Determine the (x, y) coordinate at the center of the cell enclosing the given text.  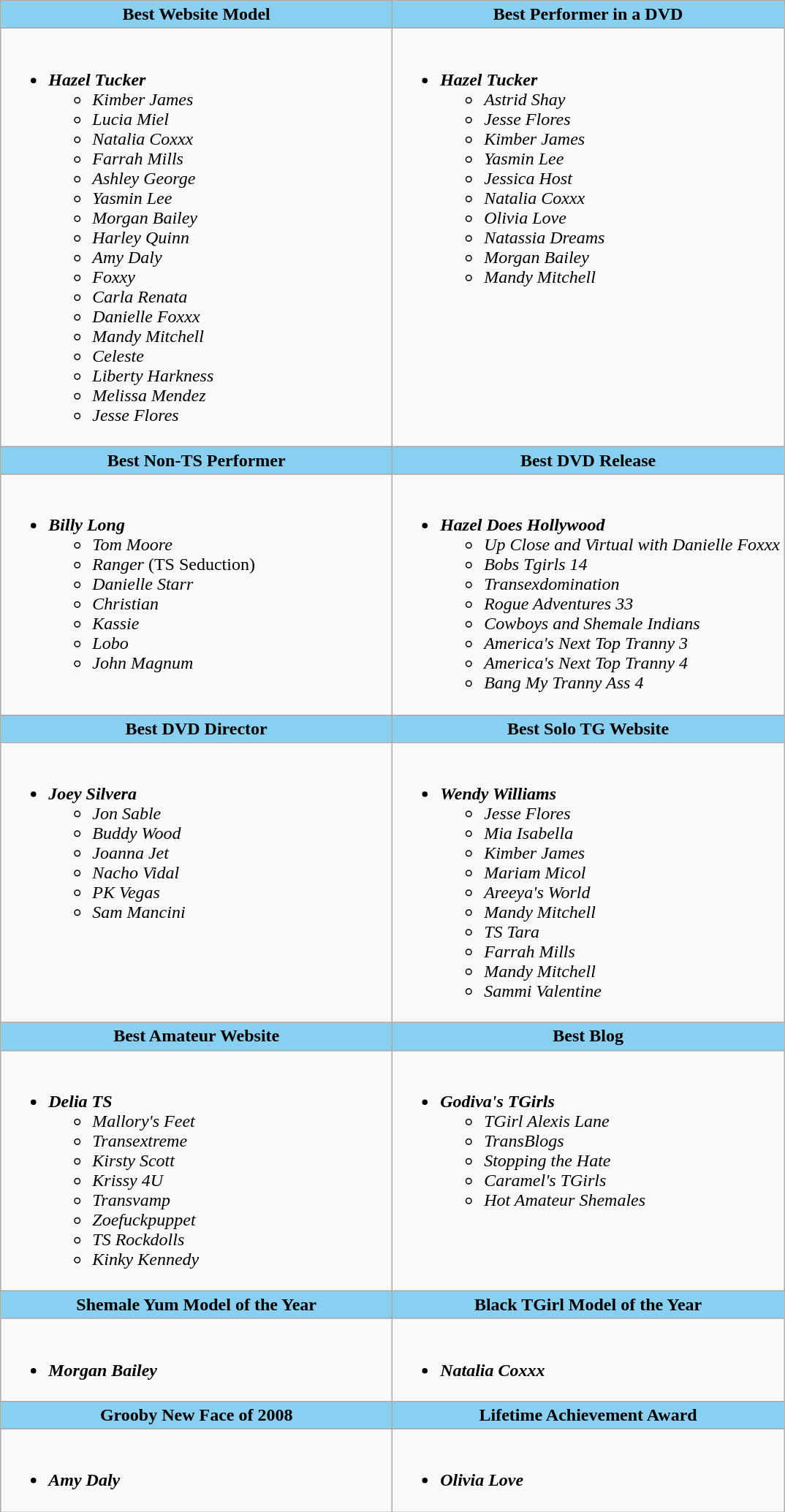
Best Performer in a DVD (588, 15)
Best Website Model (197, 15)
Morgan Bailey (197, 1359)
Billy LongTom MooreRanger (TS Seduction)Danielle StarrChristianKassieLoboJohn Magnum (197, 595)
Best Amateur Website (197, 1036)
Godiva's TGirlsTGirl Alexis LaneTransBlogsStopping the HateCaramel's TGirlsHot Amateur Shemales (588, 1171)
Joey SilveraJon SableBuddy WoodJoanna JetNacho VidalPK VegasSam Mancini (197, 883)
Delia TSMallory's FeetTransextremeKirsty ScottKrissy 4UTransvampZoefuckpuppetTS RockdollsKinky Kennedy (197, 1171)
Best Non-TS Performer (197, 460)
Olivia Love (588, 1470)
Best Blog (588, 1036)
Shemale Yum Model of the Year (197, 1304)
Hazel TuckerAstrid ShayJesse FloresKimber JamesYasmin LeeJessica HostNatalia CoxxxOlivia LoveNatassia DreamsMorgan BaileyMandy Mitchell (588, 238)
Best Solo TG Website (588, 729)
Natalia Coxxx (588, 1359)
Best DVD Release (588, 460)
Best DVD Director (197, 729)
Amy Daly (197, 1470)
Wendy WilliamsJesse FloresMia IsabellaKimber JamesMariam MicolAreeya's WorldMandy MitchellTS TaraFarrah MillsMandy MitchellSammi Valentine (588, 883)
Lifetime Achievement Award (588, 1415)
Grooby New Face of 2008 (197, 1415)
Black TGirl Model of the Year (588, 1304)
